Determine the [x, y] coordinate at the center of the cell enclosing the given text.  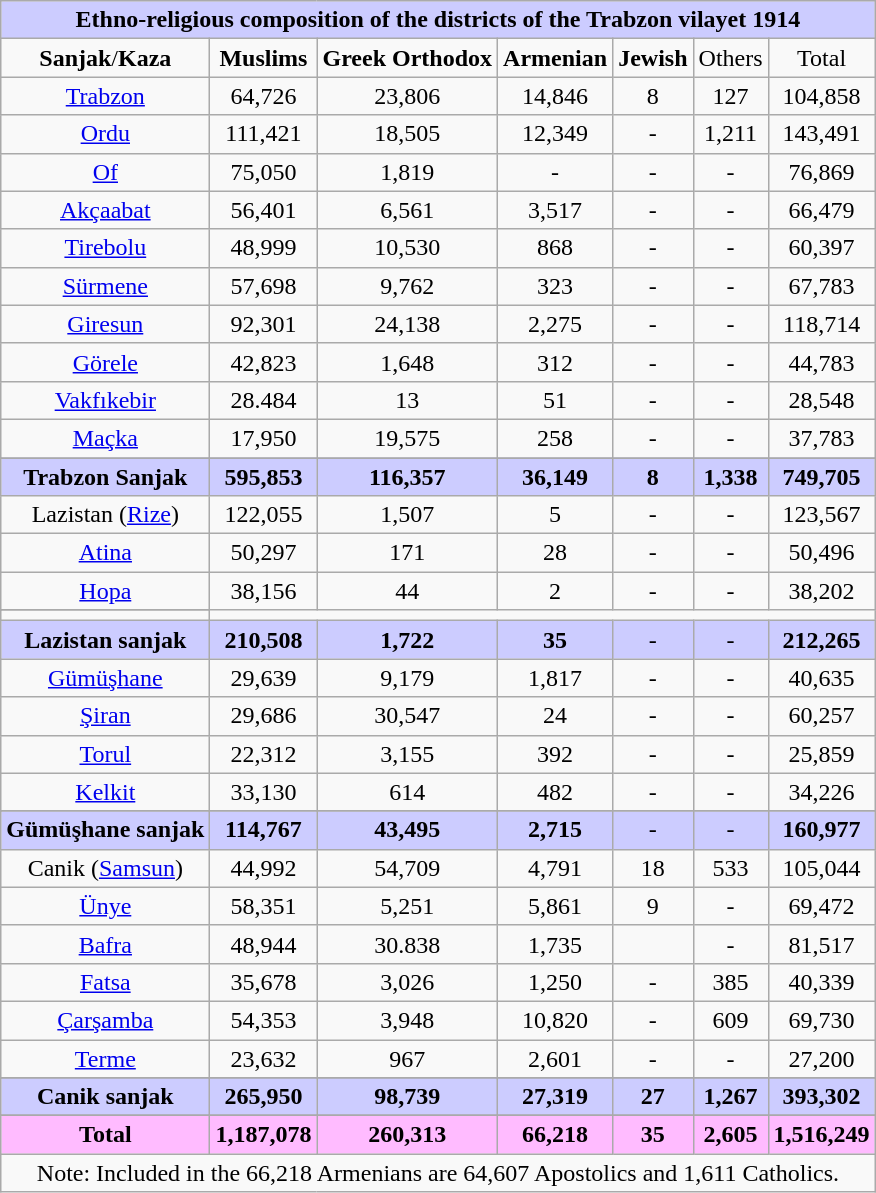
265,950 [264, 1097]
Terme [106, 1059]
Vakfıkebir [106, 400]
Sanjak/Kaza [106, 58]
Gümüşhane [106, 678]
27,200 [822, 1059]
Greek Orthodox [408, 58]
18,505 [408, 134]
58,351 [264, 906]
Gümüşhane sanjak [106, 830]
66,218 [556, 1135]
37,783 [822, 438]
749,705 [822, 477]
Lazistan (Rize) [106, 515]
76,869 [822, 172]
28,548 [822, 400]
258 [556, 438]
9,179 [408, 678]
54,709 [408, 868]
212,265 [822, 640]
38,202 [822, 591]
1,648 [408, 362]
5 [556, 515]
98,739 [408, 1097]
14,846 [556, 96]
12,349 [556, 134]
1,338 [730, 477]
Hopa [106, 591]
Muslims [264, 58]
123,567 [822, 515]
Fatsa [106, 982]
28.484 [264, 400]
Giresun [106, 324]
1,211 [730, 134]
3,948 [408, 1020]
2,601 [556, 1059]
3,517 [556, 210]
Trabzon Sanjak [106, 477]
967 [408, 1059]
64,726 [264, 96]
54,353 [264, 1020]
2,715 [556, 830]
28 [556, 553]
3,026 [408, 982]
27 [653, 1097]
66,479 [822, 210]
17,950 [264, 438]
Şiran [106, 716]
40,339 [822, 982]
23,632 [264, 1059]
40,635 [822, 678]
10,530 [408, 248]
1,187,078 [264, 1135]
533 [730, 868]
4,791 [556, 868]
Ordu [106, 134]
43,495 [408, 830]
23,806 [408, 96]
312 [556, 362]
Akçaabat [106, 210]
171 [408, 553]
1,250 [556, 982]
Note: Included in the 66,218 Armenians are 64,607 Apostolics and 1,611 Catholics. [438, 1173]
Kelkit [106, 792]
92,301 [264, 324]
30.838 [408, 944]
210,508 [264, 640]
24 [556, 716]
Of [106, 172]
1,722 [408, 640]
Trabzon [106, 96]
29,639 [264, 678]
104,858 [822, 96]
50,297 [264, 553]
48,999 [264, 248]
33,130 [264, 792]
60,397 [822, 248]
114,767 [264, 830]
122,055 [264, 515]
5,861 [556, 906]
22,312 [264, 754]
116,357 [408, 477]
260,313 [408, 1135]
13 [408, 400]
Ethno-religious composition of the districts of the Trabzon vilayet 1914 [438, 20]
50,496 [822, 553]
42,823 [264, 362]
5,251 [408, 906]
Tirebolu [106, 248]
44,783 [822, 362]
393,302 [822, 1097]
48,944 [264, 944]
44 [408, 591]
Canik sanjak [106, 1097]
2,605 [730, 1135]
Bafra [106, 944]
1,819 [408, 172]
323 [556, 286]
1,507 [408, 515]
30,547 [408, 716]
Çarşamba [106, 1020]
392 [556, 754]
2 [556, 591]
Torul [106, 754]
60,257 [822, 716]
67,783 [822, 286]
385 [730, 982]
75,050 [264, 172]
482 [556, 792]
9,762 [408, 286]
614 [408, 792]
9 [653, 906]
69,730 [822, 1020]
143,491 [822, 134]
105,044 [822, 868]
160,977 [822, 830]
118,714 [822, 324]
Maçka [106, 438]
1,516,249 [822, 1135]
44,992 [264, 868]
69,472 [822, 906]
595,853 [264, 477]
Lazistan sanjak [106, 640]
10,820 [556, 1020]
1,735 [556, 944]
18 [653, 868]
38,156 [264, 591]
24,138 [408, 324]
25,859 [822, 754]
51 [556, 400]
29,686 [264, 716]
Atina [106, 553]
Armenian [556, 58]
Others [730, 58]
6,561 [408, 210]
Jewish [653, 58]
868 [556, 248]
1,817 [556, 678]
Canik (Samsun) [106, 868]
56,401 [264, 210]
2,275 [556, 324]
34,226 [822, 792]
Ünye [106, 906]
1,267 [730, 1097]
111,421 [264, 134]
Sürmene [106, 286]
3,155 [408, 754]
19,575 [408, 438]
81,517 [822, 944]
Görele [106, 362]
57,698 [264, 286]
27,319 [556, 1097]
36,149 [556, 477]
35,678 [264, 982]
609 [730, 1020]
127 [730, 96]
